Provide the [X, Y] coordinate of the cell's center where the given text is located.  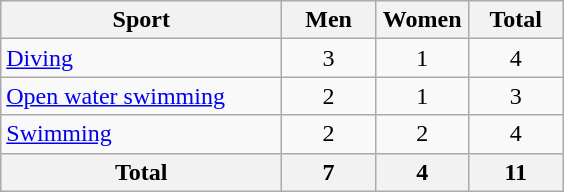
11 [516, 172]
Diving [142, 58]
7 [329, 172]
Sport [142, 20]
Open water swimming [142, 96]
Swimming [142, 134]
Women [422, 20]
Men [329, 20]
